Identify which cell holds the provided text, then report its (x, y) central coordinate. 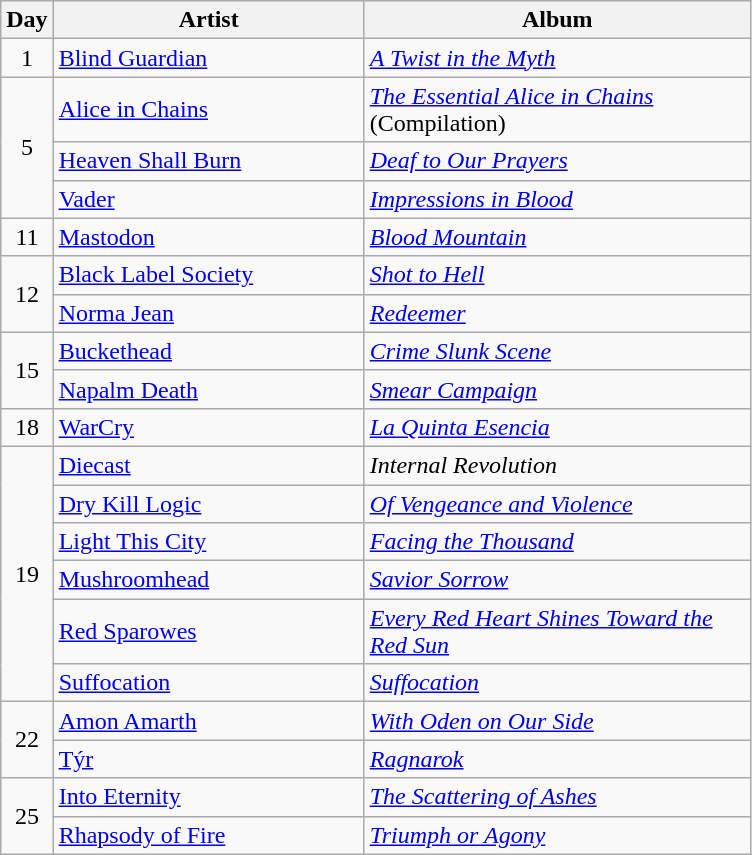
Smear Campaign (557, 389)
Norma Jean (208, 313)
Redeemer (557, 313)
Mastodon (208, 237)
22 (27, 740)
Blood Mountain (557, 237)
Heaven Shall Burn (208, 161)
Red Sparowes (208, 632)
Rhapsody of Fire (208, 835)
Artist (208, 20)
1 (27, 58)
Dry Kill Logic (208, 503)
Týr (208, 759)
Ragnarok (557, 759)
Every Red Heart Shines Toward the Red Sun (557, 632)
With Oden on Our Side (557, 721)
Impressions in Blood (557, 199)
Deaf to Our Prayers (557, 161)
Internal Revolution (557, 465)
25 (27, 816)
Crime Slunk Scene (557, 351)
19 (27, 574)
The Essential Alice in Chains (Compilation) (557, 110)
Black Label Society (208, 275)
Alice in Chains (208, 110)
Light This City (208, 542)
Napalm Death (208, 389)
Shot to Hell (557, 275)
Blind Guardian (208, 58)
Savior Sorrow (557, 580)
WarCry (208, 427)
Mushroomhead (208, 580)
The Scattering of Ashes (557, 797)
5 (27, 148)
Album (557, 20)
Amon Amarth (208, 721)
La Quinta Esencia (557, 427)
Of Vengeance and Violence (557, 503)
11 (27, 237)
15 (27, 370)
Day (27, 20)
Facing the Thousand (557, 542)
Vader (208, 199)
12 (27, 294)
Buckethead (208, 351)
18 (27, 427)
Triumph or Agony (557, 835)
Diecast (208, 465)
Into Eternity (208, 797)
A Twist in the Myth (557, 58)
